Output the (x, y) coordinate of the center of the cell containing the given text.  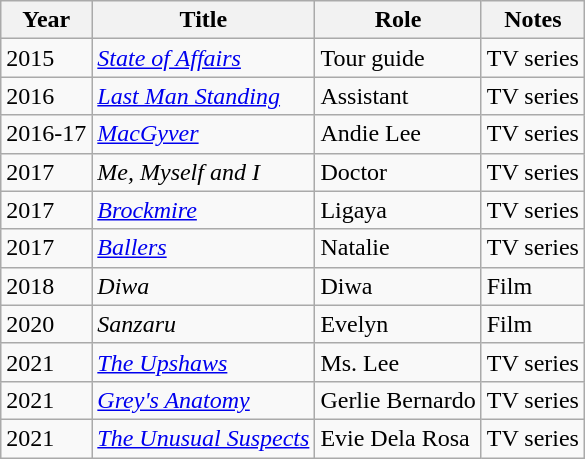
Brockmire (204, 210)
MacGyver (204, 134)
State of Affairs (204, 58)
2015 (46, 58)
Title (204, 20)
Sanzaru (204, 324)
Ms. Lee (398, 362)
Natalie (398, 248)
Notes (532, 20)
The Upshaws (204, 362)
2020 (46, 324)
Me, Myself and I (204, 172)
Role (398, 20)
2018 (46, 286)
2016-17 (46, 134)
The Unusual Suspects (204, 438)
Gerlie Bernardo (398, 400)
Grey's Anatomy (204, 400)
Evelyn (398, 324)
Ligaya (398, 210)
Tour guide (398, 58)
Year (46, 20)
Andie Lee (398, 134)
Evie Dela Rosa (398, 438)
Ballers (204, 248)
Doctor (398, 172)
2016 (46, 96)
Assistant (398, 96)
Last Man Standing (204, 96)
